Extract the (x, y) coordinate from the center of the cell holding the provided text.  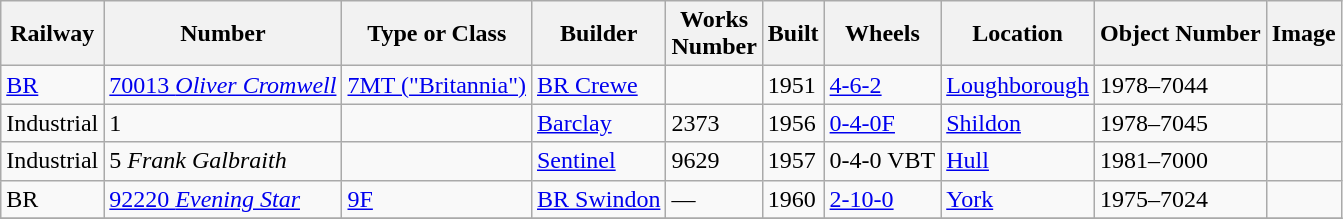
92220 Evening Star (223, 199)
1956 (793, 123)
— (714, 199)
Location (1018, 34)
1978–7045 (1180, 123)
Shildon (1018, 123)
7MT ("Britannia") (437, 85)
Wheels (882, 34)
1 (223, 123)
1978–7044 (1180, 85)
Hull (1018, 161)
1981–7000 (1180, 161)
BR Swindon (598, 199)
2373 (714, 123)
1957 (793, 161)
1951 (793, 85)
Built (793, 34)
0-4-0F (882, 123)
1960 (793, 199)
BR Crewe (598, 85)
0-4-0 VBT (882, 161)
Builder (598, 34)
Image (1304, 34)
Railway (52, 34)
1975–7024 (1180, 199)
Barclay (598, 123)
70013 Oliver Cromwell (223, 85)
9F (437, 199)
Loughborough (1018, 85)
Type or Class (437, 34)
Number (223, 34)
9629 (714, 161)
Object Number (1180, 34)
4-6-2 (882, 85)
2-10-0 (882, 199)
5 Frank Galbraith (223, 161)
Sentinel (598, 161)
WorksNumber (714, 34)
York (1018, 199)
